Detect which cell encompasses the target text, then output its (X, Y) center coordinate. 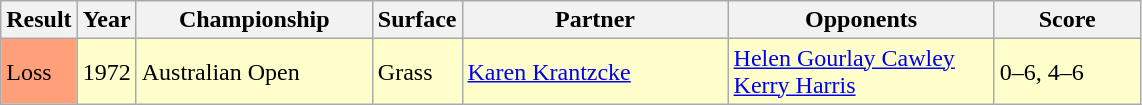
Partner (595, 20)
Year (106, 20)
Loss (39, 72)
Grass (417, 72)
1972 (106, 72)
Australian Open (254, 72)
Opponents (861, 20)
Karen Krantzcke (595, 72)
Helen Gourlay Cawley Kerry Harris (861, 72)
Score (1067, 20)
0–6, 4–6 (1067, 72)
Championship (254, 20)
Result (39, 20)
Surface (417, 20)
